Identify which cell holds the provided text, then report its [x, y] central coordinate. 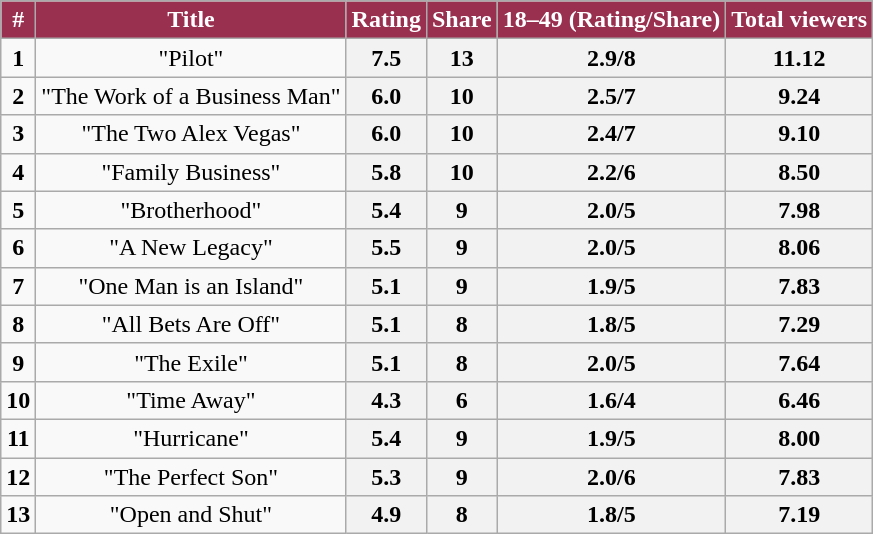
"The Perfect Son" [191, 477]
"Brotherhood" [191, 210]
5.8 [386, 172]
5.5 [386, 248]
7.98 [800, 210]
2 [18, 96]
"Time Away" [191, 400]
5.3 [386, 477]
Total viewers [800, 20]
1.6/4 [612, 400]
8.00 [800, 438]
Share [462, 20]
"The Exile" [191, 362]
7 [18, 286]
4.9 [386, 515]
3 [18, 134]
"All Bets Are Off" [191, 324]
11.12 [800, 58]
2.0/6 [612, 477]
4 [18, 172]
"The Work of a Business Man" [191, 96]
2.4/7 [612, 134]
"Open and Shut" [191, 515]
"Hurricane" [191, 438]
Rating [386, 20]
7.64 [800, 362]
8.50 [800, 172]
2.5/7 [612, 96]
Title [191, 20]
12 [18, 477]
8.06 [800, 248]
1 [18, 58]
"Family Business" [191, 172]
# [18, 20]
"The Two Alex Vegas" [191, 134]
6.46 [800, 400]
7.29 [800, 324]
11 [18, 438]
2.2/6 [612, 172]
"A New Legacy" [191, 248]
9.24 [800, 96]
7.5 [386, 58]
18–49 (Rating/Share) [612, 20]
2.9/8 [612, 58]
5 [18, 210]
"One Man is an Island" [191, 286]
4.3 [386, 400]
9.10 [800, 134]
7.19 [800, 515]
"Pilot" [191, 58]
